Output the [x, y] coordinate of the center of the cell containing the given text.  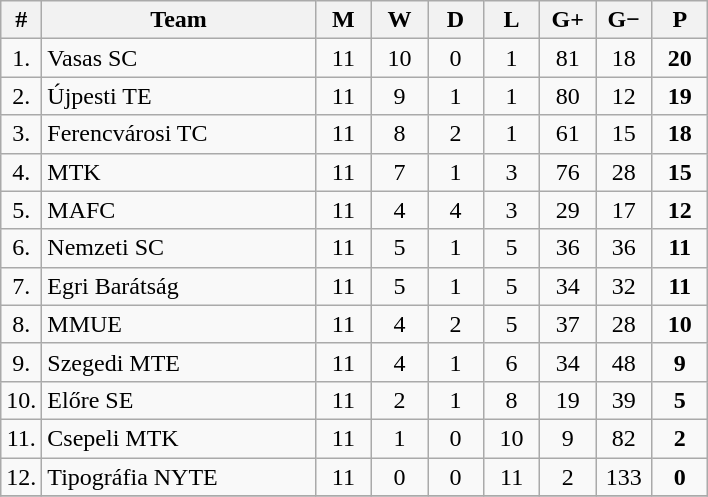
Újpesti TE [179, 96]
5. [22, 210]
8. [22, 324]
Vasas SC [179, 58]
48 [624, 362]
Tipográfia NYTE [179, 477]
# [22, 20]
6. [22, 248]
11. [22, 438]
Egri Barátság [179, 286]
Ferencvárosi TC [179, 134]
7. [22, 286]
39 [624, 400]
82 [624, 438]
9. [22, 362]
20 [680, 58]
Csepeli MTK [179, 438]
P [680, 20]
17 [624, 210]
G− [624, 20]
80 [568, 96]
MAFC [179, 210]
1. [22, 58]
3. [22, 134]
Előre SE [179, 400]
M [343, 20]
D [456, 20]
Nemzeti SC [179, 248]
81 [568, 58]
61 [568, 134]
4. [22, 172]
76 [568, 172]
MMUE [179, 324]
37 [568, 324]
2. [22, 96]
G+ [568, 20]
32 [624, 286]
7 [399, 172]
W [399, 20]
10. [22, 400]
L [512, 20]
6 [512, 362]
MTK [179, 172]
12. [22, 477]
29 [568, 210]
133 [624, 477]
Team [179, 20]
Szegedi MTE [179, 362]
